Locate the cell with the specified text and output its [X, Y] center coordinate. 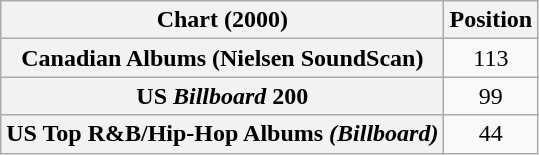
Position [491, 20]
Chart (2000) [222, 20]
113 [491, 58]
44 [491, 134]
US Top R&B/Hip-Hop Albums (Billboard) [222, 134]
Canadian Albums (Nielsen SoundScan) [222, 58]
99 [491, 96]
US Billboard 200 [222, 96]
